Return [X, Y] of the center of cell containing provided text 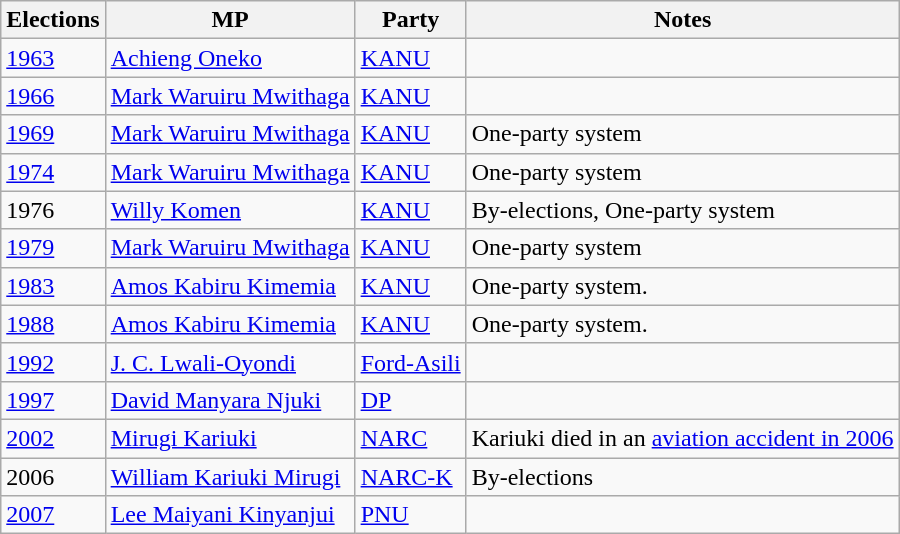
PNU [410, 515]
1983 [53, 286]
1974 [53, 172]
By-elections [682, 477]
Mirugi Kariuki [230, 438]
1969 [53, 134]
NARC [410, 438]
DP [410, 400]
William Kariuki Mirugi [230, 477]
2007 [53, 515]
Willy Komen [230, 210]
By-elections, One-party system [682, 210]
Ford-Asili [410, 362]
1966 [53, 96]
Lee Maiyani Kinyanjui [230, 515]
David Manyara Njuki [230, 400]
Party [410, 20]
NARC-K [410, 477]
1997 [53, 400]
J. C. Lwali-Oyondi [230, 362]
1979 [53, 248]
2006 [53, 477]
MP [230, 20]
2002 [53, 438]
Elections [53, 20]
1992 [53, 362]
Kariuki died in an aviation accident in 2006 [682, 438]
1988 [53, 324]
Notes [682, 20]
Achieng Oneko [230, 58]
1976 [53, 210]
1963 [53, 58]
